Search for the cell housing the specified text and yield its (x, y) center coordinate. 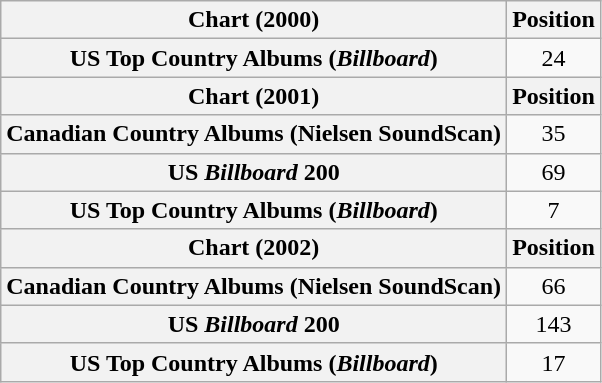
Chart (2002) (254, 248)
69 (554, 172)
24 (554, 58)
7 (554, 210)
66 (554, 286)
Chart (2000) (254, 20)
143 (554, 324)
Chart (2001) (254, 96)
17 (554, 362)
35 (554, 134)
